Locate the cell with the specified text and output its [x, y] center coordinate. 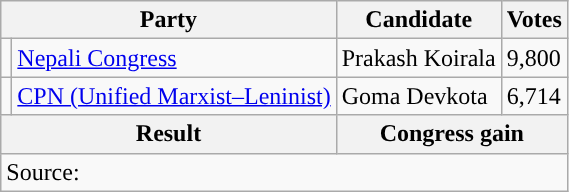
Nepali Congress [174, 58]
Goma Devkota [418, 96]
CPN (Unified Marxist–Leninist) [174, 96]
Source: [284, 172]
Votes [534, 20]
Result [168, 134]
Party [168, 20]
6,714 [534, 96]
Congress gain [452, 134]
9,800 [534, 58]
Prakash Koirala [418, 58]
Candidate [418, 20]
